Search for the cell housing the specified text and yield its [X, Y] center coordinate. 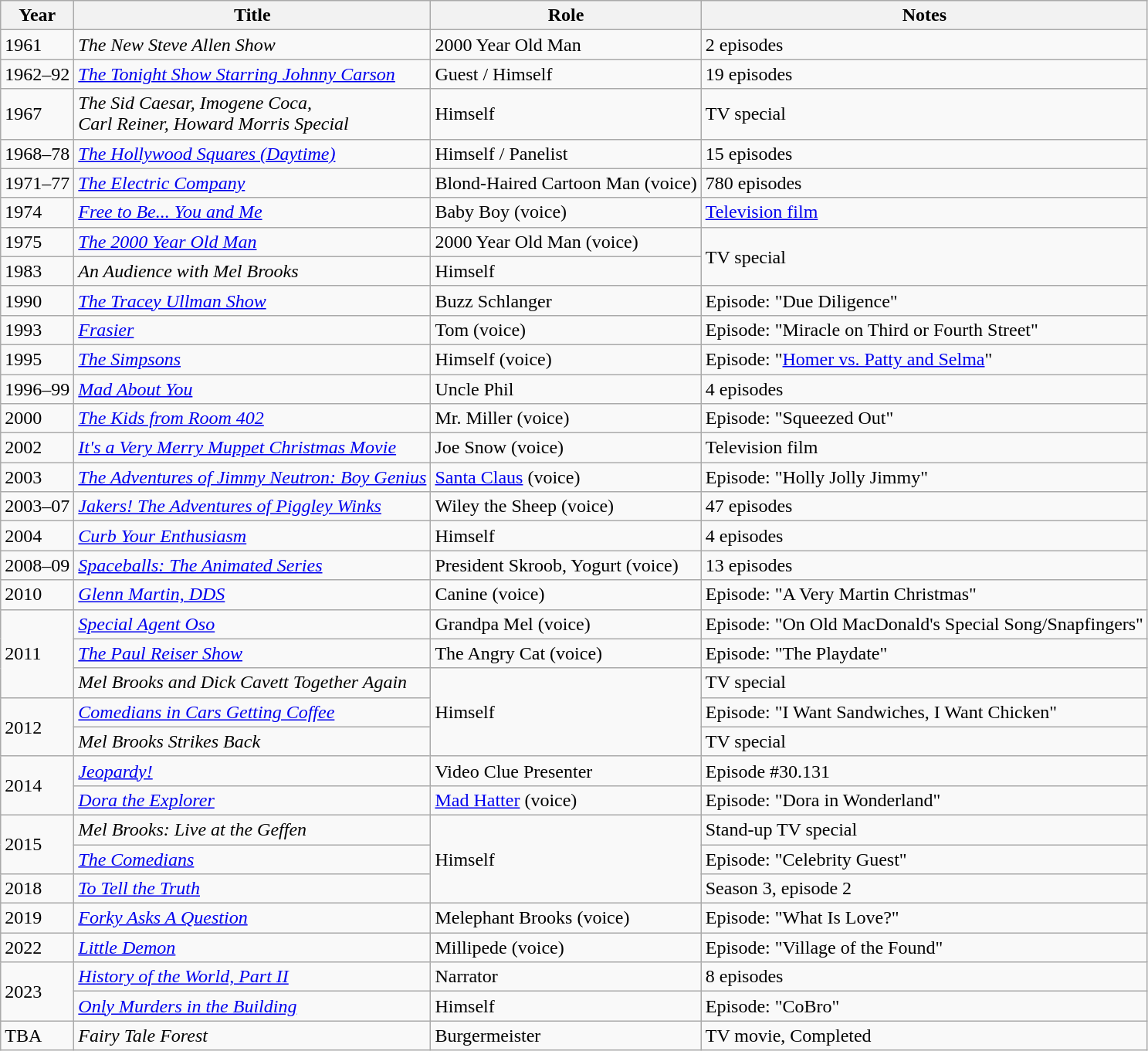
Mel Brooks: Live at the Geffen [252, 829]
Santa Claus (voice) [566, 477]
780 episodes [924, 183]
TV movie, Completed [924, 1036]
1975 [37, 242]
The Simpsons [252, 359]
47 episodes [924, 507]
8 episodes [924, 977]
Forky Asks A Question [252, 918]
Wiley the Sheep (voice) [566, 507]
Jeopardy! [252, 771]
The Paul Reiser Show [252, 653]
2000 [37, 419]
Dora the Explorer [252, 800]
2000 Year Old Man [566, 45]
2012 [37, 727]
The Sid Caesar, Imogene Coca, Carl Reiner, Howard Morris Special [252, 114]
1961 [37, 45]
Mel Brooks Strikes Back [252, 741]
It's a Very Merry Muppet Christmas Movie [252, 448]
Episode: "I Want Sandwiches, I Want Chicken" [924, 712]
1962–92 [37, 74]
2018 [37, 889]
Burgermeister [566, 1036]
Episode: "Homer vs. Patty and Selma" [924, 359]
The Hollywood Squares (Daytime) [252, 154]
2000 Year Old Man (voice) [566, 242]
Baby Boy (voice) [566, 212]
Episode: "Celebrity Guest" [924, 859]
Joe Snow (voice) [566, 448]
2015 [37, 844]
1995 [37, 359]
Frasier [252, 330]
15 episodes [924, 154]
2003 [37, 477]
Episode: "Village of the Found" [924, 948]
Episode: "Holly Jolly Jimmy" [924, 477]
The Adventures of Jimmy Neutron: Boy Genius [252, 477]
2008–09 [37, 565]
President Skroob, Yogurt (voice) [566, 565]
Mr. Miller (voice) [566, 419]
An Audience with Mel Brooks [252, 271]
Grandpa Mel (voice) [566, 624]
Jakers! The Adventures of Piggley Winks [252, 507]
Episode: "Miracle on Third or Fourth Street" [924, 330]
Episode: "Due Diligence" [924, 300]
1971–77 [37, 183]
Mad About You [252, 388]
The Tonight Show Starring Johnny Carson [252, 74]
Little Demon [252, 948]
History of the World, Part II [252, 977]
Video Clue Presenter [566, 771]
Episode: "Dora in Wonderland" [924, 800]
To Tell the Truth [252, 889]
Year [37, 15]
1996–99 [37, 388]
Free to Be... You and Me [252, 212]
2022 [37, 948]
2004 [37, 536]
Buzz Schlanger [566, 300]
Guest / Himself [566, 74]
Comedians in Cars Getting Coffee [252, 712]
The Comedians [252, 859]
Glenn Martin, DDS [252, 595]
13 episodes [924, 565]
The Kids from Room 402 [252, 419]
The Electric Company [252, 183]
1990 [37, 300]
Uncle Phil [566, 388]
Melephant Brooks (voice) [566, 918]
Spaceballs: The Animated Series [252, 565]
1968–78 [37, 154]
TBA [37, 1036]
2003–07 [37, 507]
2010 [37, 595]
Episode: "A Very Martin Christmas" [924, 595]
The Tracey Ullman Show [252, 300]
2011 [37, 653]
Mel Brooks and Dick Cavett Together Again [252, 683]
Fairy Tale Forest [252, 1036]
Title [252, 15]
Mad Hatter (voice) [566, 800]
The New Steve Allen Show [252, 45]
Episode #30.131 [924, 771]
Special Agent Oso [252, 624]
Blond-Haired Cartoon Man (voice) [566, 183]
Role [566, 15]
1967 [37, 114]
The Angry Cat (voice) [566, 653]
Episode: "The Playdate" [924, 653]
2014 [37, 785]
2 episodes [924, 45]
2019 [37, 918]
Stand-up TV special [924, 829]
Season 3, episode 2 [924, 889]
Himself / Panelist [566, 154]
19 episodes [924, 74]
Canine (voice) [566, 595]
1993 [37, 330]
1983 [37, 271]
2002 [37, 448]
Curb Your Enthusiasm [252, 536]
Tom (voice) [566, 330]
Himself (voice) [566, 359]
Episode: "What Is Love?" [924, 918]
Notes [924, 15]
The 2000 Year Old Man [252, 242]
2023 [37, 992]
Episode: "CoBro" [924, 1006]
1974 [37, 212]
Only Murders in the Building [252, 1006]
Narrator [566, 977]
Episode: "On Old MacDonald's Special Song/Snapfingers" [924, 624]
Episode: "Squeezed Out" [924, 419]
Millipede (voice) [566, 948]
